Provide the (X, Y) coordinate of the cell's center where the given text is located.  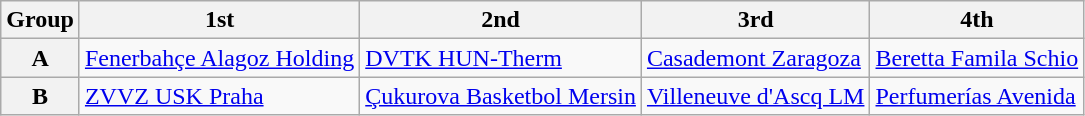
ZVVZ USK Praha (219, 96)
3rd (756, 20)
DVTK HUN-Therm (501, 58)
Perfumerías Avenida (977, 96)
Çukurova Basketbol Mersin (501, 96)
1st (219, 20)
B (40, 96)
Beretta Famila Schio (977, 58)
4th (977, 20)
Group (40, 20)
A (40, 58)
Casademont Zaragoza (756, 58)
Villeneuve d'Ascq LM (756, 96)
Fenerbahçe Alagoz Holding (219, 58)
2nd (501, 20)
